Extract the (x, y) coordinate from the center of the cell holding the provided text.  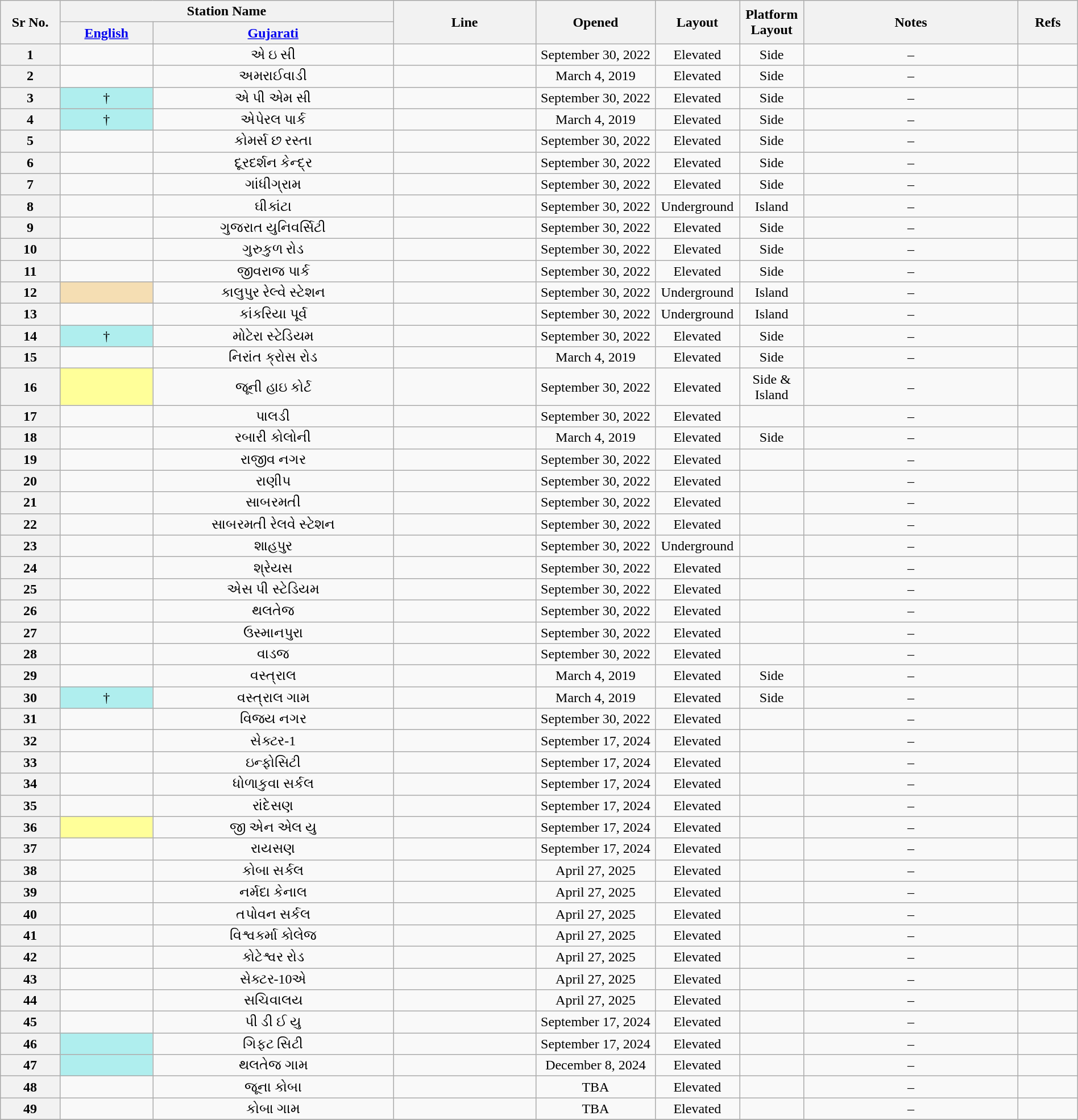
Opened (596, 22)
December 8, 2024 (596, 1065)
ગિફ્ટ સિટી (273, 1044)
42 (31, 957)
15 (31, 358)
43 (31, 978)
રાયસણ (273, 849)
46 (31, 1044)
47 (31, 1065)
પાલડી (273, 416)
વસ્ત્રાલ ગામ (273, 698)
12 (31, 293)
Station Name (226, 11)
21 (31, 503)
કોબા સર્કલ (273, 870)
English (106, 33)
દૂરદર્શન કેન્દ્ર (273, 163)
40 (31, 914)
11 (31, 271)
કાલુપુર રેલ્વે સ્ટેશન (273, 293)
વિશ્વકર્મા કોલેજ (273, 935)
6 (31, 163)
9 (31, 227)
30 (31, 698)
Gujarati (273, 33)
35 (31, 806)
એ ઇ સી (273, 55)
13 (31, 314)
14 (31, 336)
સાબરમતી (273, 503)
રાજીવ નગર (273, 459)
10 (31, 249)
45 (31, 1022)
33 (31, 762)
25 (31, 589)
કોબા ગામ (273, 1109)
ગુરુકુળ રોડ (273, 249)
કોટેશ્વર રોડ (273, 957)
ગાંધીગ્રામ (273, 184)
પી ડી ઈ યુ (273, 1022)
19 (31, 459)
Side & Island (772, 387)
39 (31, 892)
ઉસ્માનપુરા (273, 633)
થલતેજ ગામ (273, 1065)
થલતેજ (273, 611)
16 (31, 387)
જીવરાજ પાર્ક (273, 271)
32 (31, 741)
રાણીપ (273, 481)
રબારી કોલોની (273, 438)
નર્મદા કેનાલ (273, 892)
સેક્ટર-10એ (273, 978)
સચિવાલય (273, 1001)
49 (31, 1109)
Platform Layout (772, 22)
1 (31, 55)
સેક્ટર-1 (273, 741)
ગુજરાત યુનિવર્સિટી (273, 227)
23 (31, 546)
જી એન એલ યુ (273, 827)
28 (31, 654)
34 (31, 784)
7 (31, 184)
44 (31, 1001)
રાંદેસણ (273, 806)
ધોળાકુવા સર્કલ (273, 784)
Sr No. (31, 22)
ઘીકાંટા (273, 206)
ઇન્ફોસિટી (273, 762)
વસ્ત્રાલ (273, 676)
37 (31, 849)
Refs (1047, 22)
22 (31, 524)
Line (465, 22)
જૂના કોબા (273, 1087)
શ્રેયસ (273, 567)
મોટેરા સ્ટેડિયમ (273, 336)
18 (31, 438)
3 (31, 98)
36 (31, 827)
2 (31, 76)
24 (31, 567)
નિરાંત ક્રોસ રોડ (273, 358)
17 (31, 416)
41 (31, 935)
48 (31, 1087)
વાડજ (273, 654)
Notes (911, 22)
29 (31, 676)
5 (31, 141)
વિજય નગર (273, 719)
તપોવન સર્કલ (273, 914)
27 (31, 633)
20 (31, 481)
શાહપુર (273, 546)
અમરાઈવાડી (273, 76)
8 (31, 206)
26 (31, 611)
સાબરમતી રેલવે સ્ટેશન (273, 524)
Layout (697, 22)
કાંકરિયા પૂર્વ (273, 314)
જૂની હાઇ કોર્ટ (273, 387)
4 (31, 119)
એસ પી સ્ટેડિયમ (273, 589)
એ પી એમ સી (273, 98)
31 (31, 719)
કોમર્સ છ રસ્તા (273, 141)
38 (31, 870)
એપેરલ પાર્ક (273, 119)
